Identify which cell holds the provided text, then report its [X, Y] central coordinate. 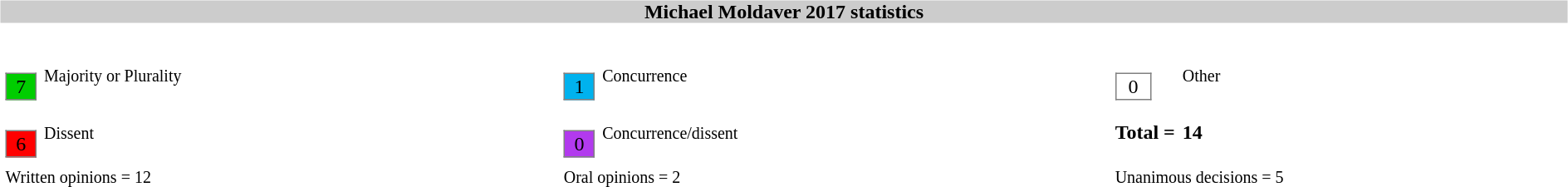
Concurrence/dissent [855, 132]
Dissent [301, 132]
Other [1373, 76]
Majority or Plurality [301, 76]
Total = [1145, 132]
14 [1373, 132]
Concurrence [855, 76]
Michael Moldaver 2017 statistics [784, 12]
